From the cell containing the given text, extract its center point as [X, Y] coordinate. 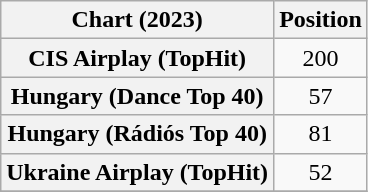
CIS Airplay (TopHit) [138, 58]
57 [321, 96]
Hungary (Rádiós Top 40) [138, 134]
Hungary (Dance Top 40) [138, 96]
Position [321, 20]
52 [321, 172]
200 [321, 58]
Chart (2023) [138, 20]
Ukraine Airplay (TopHit) [138, 172]
81 [321, 134]
